Extract the (x, y) coordinate from the center of the cell holding the provided text.  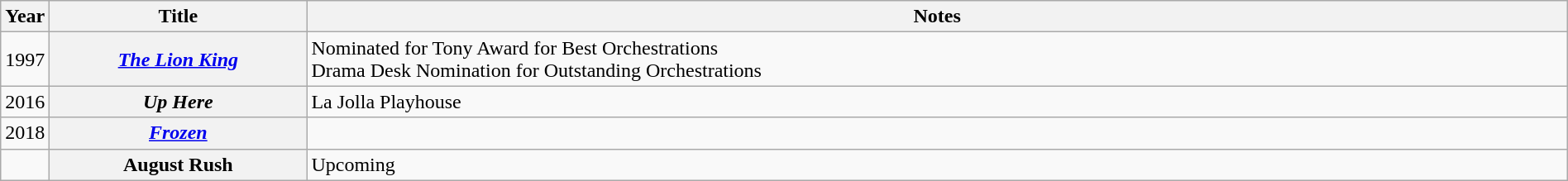
2016 (25, 102)
Notes (937, 17)
August Rush (179, 164)
Title (179, 17)
1997 (25, 60)
La Jolla Playhouse (937, 102)
Upcoming (937, 164)
Up Here (179, 102)
Nominated for Tony Award for Best Orchestrations Drama Desk Nomination for Outstanding Orchestrations (937, 60)
Year (25, 17)
The Lion King (179, 60)
2018 (25, 133)
Frozen (179, 133)
